Search for the cell housing the specified text and yield its (x, y) center coordinate. 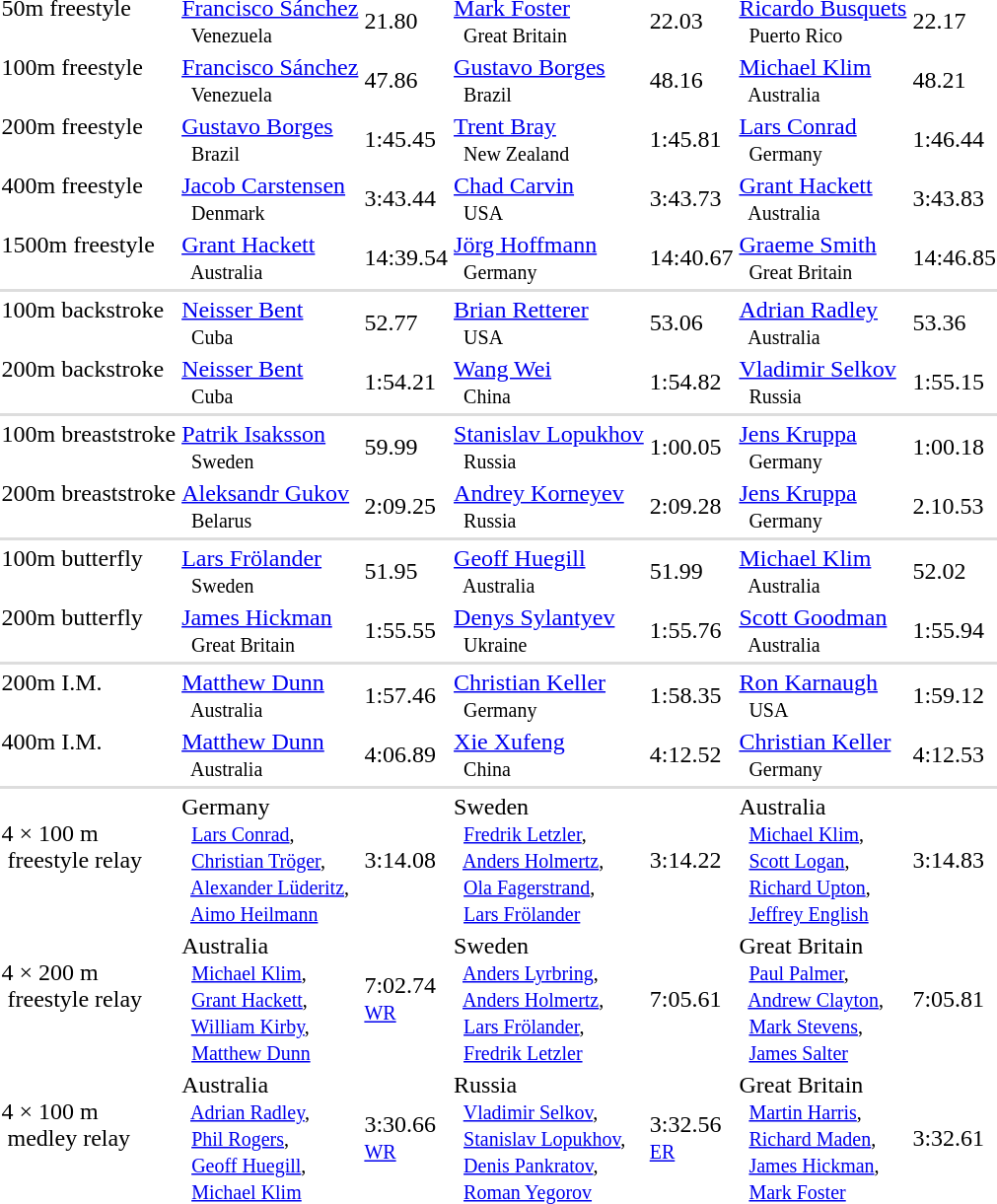
Stanislav Lopukhov Russia (549, 448)
47.86 (406, 81)
Denys Sylantyev Ukraine (549, 631)
Australia Michael Klim, Scott Logan, Richard Upton, Jeffrey English (822, 860)
Adrian Radley Australia (822, 323)
4 × 100 m freestyle relay (89, 860)
Lars Frölander Sweden (270, 572)
Xie Xufeng China (549, 755)
4:06.89 (406, 755)
1:45.45 (406, 140)
Sweden Fredrik Letzler, Anders Holmertz, Ola Fagerstrand, Lars Frölander (549, 860)
200m backstroke (89, 383)
2:09.28 (691, 507)
100m butterfly (89, 572)
53.06 (691, 323)
Aleksandr Gukov Belarus (270, 507)
Scott Goodman Australia (822, 631)
James Hickman Great Britain (270, 631)
Geoff Huegill Australia (549, 572)
1:54.21 (406, 383)
14:39.54 (406, 258)
Lars Conrad Germany (822, 140)
Chad Carvin USA (549, 199)
7:02.74 WR (406, 999)
51.95 (406, 572)
Ron Karnaugh USA (822, 696)
59.99 (406, 448)
200m freestyle (89, 140)
1:55.55 (406, 631)
1500m freestyle (89, 258)
Brian Retterer USA (549, 323)
7:05.61 (691, 999)
51.99 (691, 572)
14:40.67 (691, 258)
3:43.44 (406, 199)
100m freestyle (89, 81)
1:57.46 (406, 696)
48.16 (691, 81)
Germany Lars Conrad, Christian Tröger, Alexander Lüderitz, Aimo Heilmann (270, 860)
100m breaststroke (89, 448)
400m I.M. (89, 755)
Andrey Korneyev Russia (549, 507)
Jörg Hoffmann Germany (549, 258)
Trent Bray New Zealand (549, 140)
3:14.22 (691, 860)
4:12.52 (691, 755)
1:45.81 (691, 140)
3:14.08 (406, 860)
1:00.05 (691, 448)
Graeme Smith Great Britain (822, 258)
1:58.35 (691, 696)
Vladimir Selkov Russia (822, 383)
Jacob Carstensen Denmark (270, 199)
1:55.76 (691, 631)
Wang Wei China (549, 383)
200m butterfly (89, 631)
4 × 200 m freestyle relay (89, 999)
2:09.25 (406, 507)
3:43.73 (691, 199)
200m breaststroke (89, 507)
Great Britain Paul Palmer, Andrew Clayton, Mark Stevens, James Salter (822, 999)
Australia Michael Klim, Grant Hackett, William Kirby, Matthew Dunn (270, 999)
1:54.82 (691, 383)
400m freestyle (89, 199)
Francisco Sánchez Venezuela (270, 81)
100m backstroke (89, 323)
Sweden Anders Lyrbring, Anders Holmertz, Lars Frölander, Fredrik Letzler (549, 999)
200m I.M. (89, 696)
Patrik Isaksson Sweden (270, 448)
52.77 (406, 323)
